Locate the cell with the specified text and output its (x, y) center coordinate. 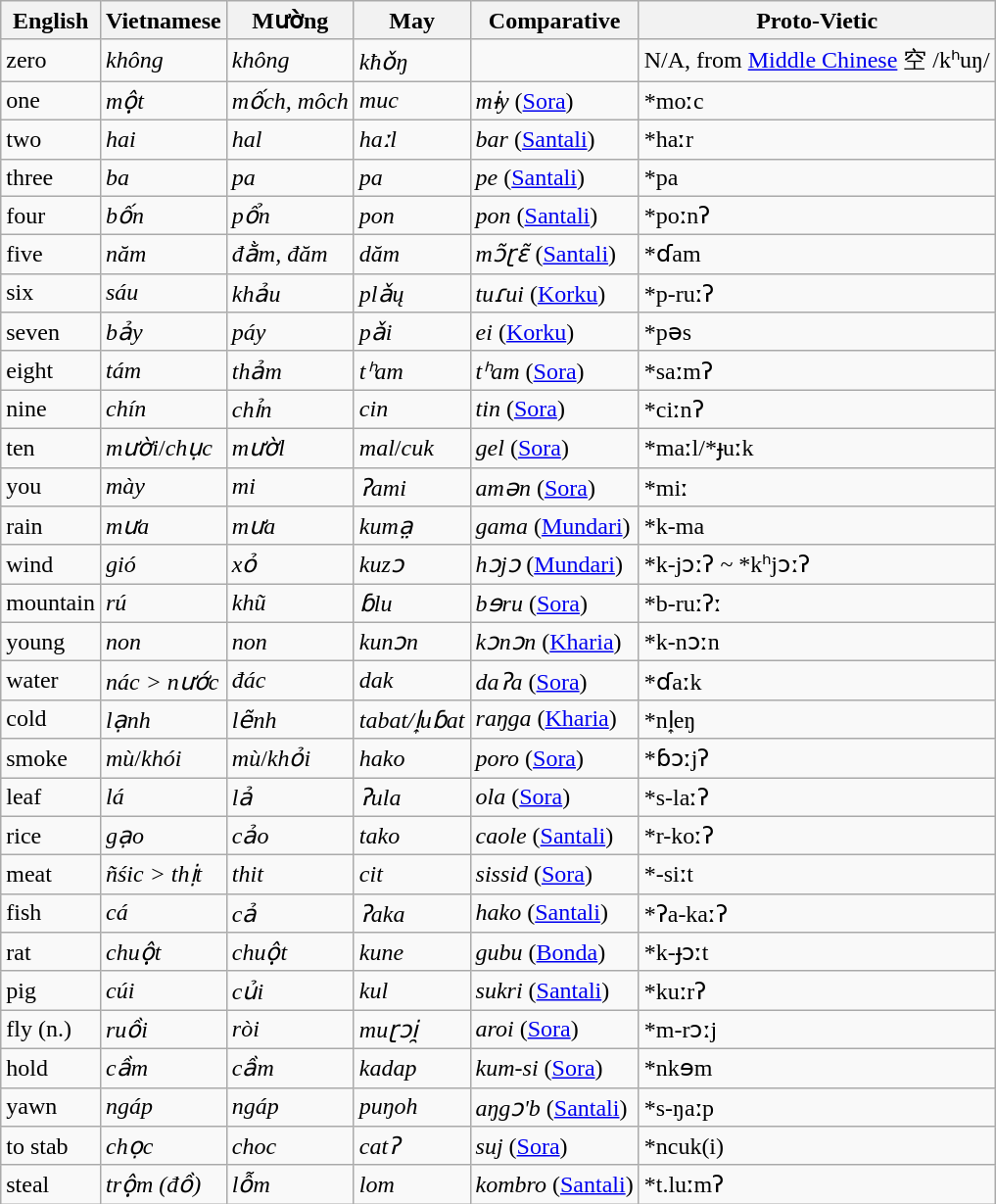
đằm, đăm (290, 255)
*k-ɟɔːt (817, 952)
to stab (51, 1146)
tʰam (411, 370)
*ɓɔːjʔ (817, 758)
five (51, 255)
kuma̤ (411, 526)
mày (163, 487)
haːl (411, 139)
eight (51, 370)
cit (411, 875)
smoke (51, 758)
*poːnʔ (817, 216)
*haːr (817, 139)
rú (163, 603)
kadap (411, 1068)
puŋoh (411, 1107)
*saːmʔ (817, 370)
thảm (290, 370)
*ciːnʔ (817, 409)
*pa (817, 177)
*ncuk(i) (817, 1146)
năm (163, 255)
pon (411, 216)
you (51, 487)
ʔaka (411, 913)
mù/khỏi (290, 758)
thit (290, 875)
ruồi (163, 1030)
sáu (163, 293)
ʔami (411, 487)
páy (290, 332)
leaf (51, 797)
khũ (290, 603)
khảu (290, 293)
*ɗaːk (817, 681)
sukri (Santali) (554, 990)
*nl͎eŋ (817, 719)
aŋgɔ'b (Santali) (554, 1107)
*k-nɔːn (817, 642)
ten (51, 448)
mười/chục (163, 448)
tin (Sora) (554, 409)
mi (290, 487)
kħǒŋ (411, 61)
cúi (163, 990)
Vietnamese (163, 21)
English (51, 21)
water (51, 681)
*s-ŋaːp (817, 1107)
mɔ̃ɽɛ̃ (Santali) (554, 255)
bốn (163, 216)
lả (290, 797)
hai (163, 139)
Mường (290, 21)
wind (51, 564)
pon (Santali) (554, 216)
rice (51, 836)
ei (Korku) (554, 332)
gió (163, 564)
cả (290, 913)
dak (411, 681)
amən (Sora) (554, 487)
lạnh (163, 719)
plǎų (411, 293)
six (51, 293)
pǎi (411, 332)
fly (n.) (51, 1030)
steal (51, 1184)
hɔjɔ (Mundari) (554, 564)
ba (163, 177)
mườl (290, 448)
tako (411, 836)
mốch, môch (290, 101)
aroi (Sora) (554, 1030)
dăm (411, 255)
ʔula (411, 797)
suj (Sora) (554, 1146)
kum-si (Sora) (554, 1068)
tám (163, 370)
two (51, 139)
bảy (163, 332)
kul (411, 990)
*k-ma (817, 526)
mù/khói (163, 758)
*s-laːʔ (817, 797)
pe (Santali) (554, 177)
kombro (Santali) (554, 1184)
*t.luːmʔ (817, 1184)
lom (411, 1184)
*pəs (817, 332)
*kuːrʔ (817, 990)
muɽɔi̯ (411, 1030)
kɔnɔn (Kharia) (554, 642)
caole (Santali) (554, 836)
xỏ (290, 564)
*moːc (817, 101)
tuɾui (Korku) (554, 293)
gel (Sora) (554, 448)
*-siːt (817, 875)
cá (163, 913)
nine (51, 409)
gubu (Bonda) (554, 952)
daʔa (Sora) (554, 681)
rain (51, 526)
mountain (51, 603)
zero (51, 61)
four (51, 216)
one (51, 101)
tabat/l͎uɓat (411, 719)
hal (290, 139)
chín (163, 409)
rat (51, 952)
lỗm (290, 1184)
bar (Santali) (554, 139)
*b-ruːʔː (817, 603)
catʔ (411, 1146)
fish (51, 913)
ola (Sora) (554, 797)
meat (51, 875)
*ɗam (817, 255)
*m-rɔːj (817, 1030)
*ʔa-kaːʔ (817, 913)
hako (Santali) (554, 913)
hold (51, 1068)
mɨy (Sora) (554, 101)
May (411, 21)
three (51, 177)
trộm (đồ) (163, 1184)
ròi (290, 1030)
seven (51, 332)
chỉn (290, 409)
Comparative (554, 21)
*k-jɔːʔ ~ *kʰjɔːʔ (817, 564)
pig (51, 990)
choc (290, 1146)
*nkɘm (817, 1068)
tʰam (Sora) (554, 370)
yawn (51, 1107)
*p-ruːʔ (817, 293)
cin (411, 409)
pổn (290, 216)
gạo (163, 836)
một (163, 101)
bɘru (Sora) (554, 603)
gama (Mundari) (554, 526)
kuzɔ (411, 564)
mal/cuk (411, 448)
*miː (817, 487)
củi (290, 990)
ñśic > thịt (163, 875)
ɓlu (411, 603)
N/A, from Middle Chinese 空 /kʰuŋ/ (817, 61)
kunɔn (411, 642)
kune (411, 952)
Proto-Vietic (817, 21)
raŋga (Kharia) (554, 719)
lẽnh (290, 719)
cold (51, 719)
poro (Sora) (554, 758)
đác (290, 681)
chọc (163, 1146)
muc (411, 101)
lá (163, 797)
cảo (290, 836)
sissid (Sora) (554, 875)
*maːl/*ɟuːk (817, 448)
nác > nước (163, 681)
hako (411, 758)
young (51, 642)
*r-koːʔ (817, 836)
